Extract the (x, y) coordinate from the center of the cell holding the provided text.  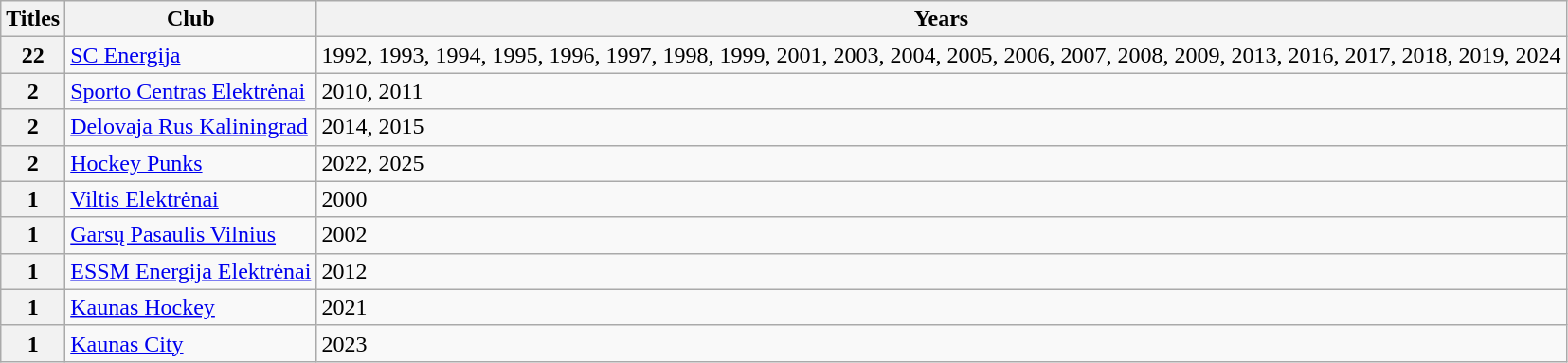
2014, 2015 (942, 127)
1992, 1993, 1994, 1995, 1996, 1997, 1998, 1999, 2001, 2003, 2004, 2005, 2006, 2007, 2008, 2009, 2013, 2016, 2017, 2018, 2019, 2024 (942, 55)
2022, 2025 (942, 163)
Sporto Centras Elektrėnai (191, 91)
SC Energija (191, 55)
Club (191, 19)
Delovaja Rus Kaliningrad (191, 127)
Garsų Pasaulis Vilnius (191, 235)
22 (33, 55)
2002 (942, 235)
2000 (942, 199)
2021 (942, 307)
2010, 2011 (942, 91)
Hockey Punks (191, 163)
2023 (942, 343)
Viltis Elektrėnai (191, 199)
Years (942, 19)
Titles (33, 19)
2012 (942, 271)
Kaunas Hockey (191, 307)
Kaunas City (191, 343)
ESSM Energija Elektrėnai (191, 271)
